Find where the given text appears and provide that cell's center as (X, Y) coordinate. 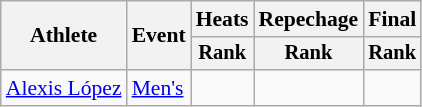
Event (159, 36)
Final (392, 19)
Heats (222, 19)
Alexis López (64, 88)
Athlete (64, 36)
Repechage (309, 19)
Men's (159, 88)
